Extract the (x, y) coordinate from the center of the cell holding the provided text.  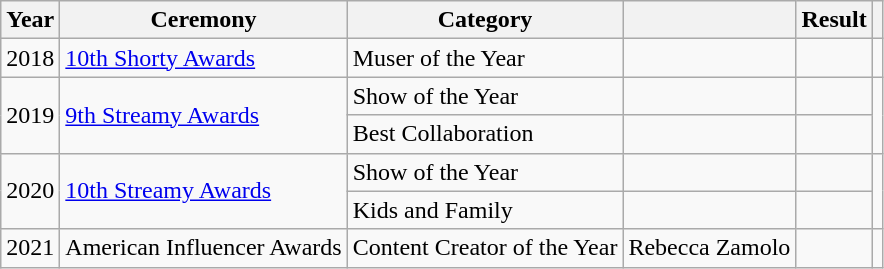
Year (30, 20)
Category (485, 20)
American Influencer Awards (204, 248)
9th Streamy Awards (204, 115)
Best Collaboration (485, 134)
Ceremony (204, 20)
10th Shorty Awards (204, 58)
2019 (30, 115)
Rebecca Zamolo (710, 248)
Kids and Family (485, 210)
Result (834, 20)
2020 (30, 191)
Muser of the Year (485, 58)
2018 (30, 58)
10th Streamy Awards (204, 191)
Content Creator of the Year (485, 248)
2021 (30, 248)
